From the cell containing the given text, extract its center point as [x, y] coordinate. 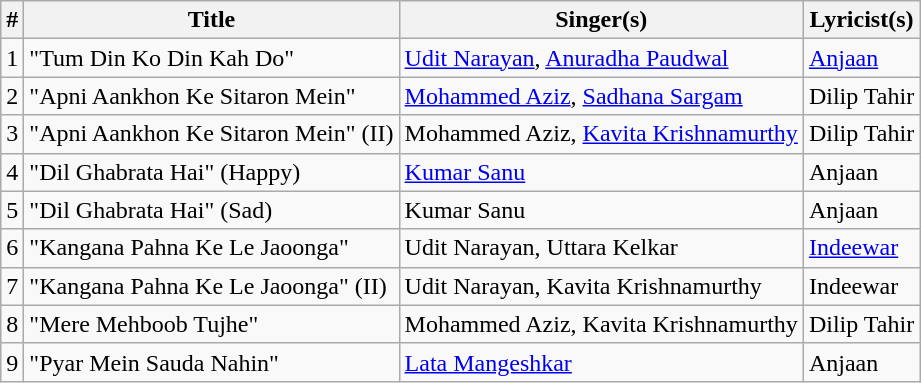
Udit Narayan, Uttara Kelkar [601, 248]
8 [12, 324]
"Tum Din Ko Din Kah Do" [212, 58]
Mohammed Aziz, Sadhana Sargam [601, 96]
"Pyar Mein Sauda Nahin" [212, 362]
Udit Narayan, Anuradha Paudwal [601, 58]
9 [12, 362]
5 [12, 210]
Udit Narayan, Kavita Krishnamurthy [601, 286]
# [12, 20]
1 [12, 58]
4 [12, 172]
"Apni Aankhon Ke Sitaron Mein" (II) [212, 134]
"Dil Ghabrata Hai" (Happy) [212, 172]
6 [12, 248]
Title [212, 20]
"Mere Mehboob Tujhe" [212, 324]
Lyricist(s) [861, 20]
7 [12, 286]
"Kangana Pahna Ke Le Jaoonga" (II) [212, 286]
"Dil Ghabrata Hai" (Sad) [212, 210]
Lata Mangeshkar [601, 362]
"Kangana Pahna Ke Le Jaoonga" [212, 248]
3 [12, 134]
Singer(s) [601, 20]
"Apni Aankhon Ke Sitaron Mein" [212, 96]
2 [12, 96]
